Capture the cell that displays the provided text and extract its [X, Y] central coordinate. 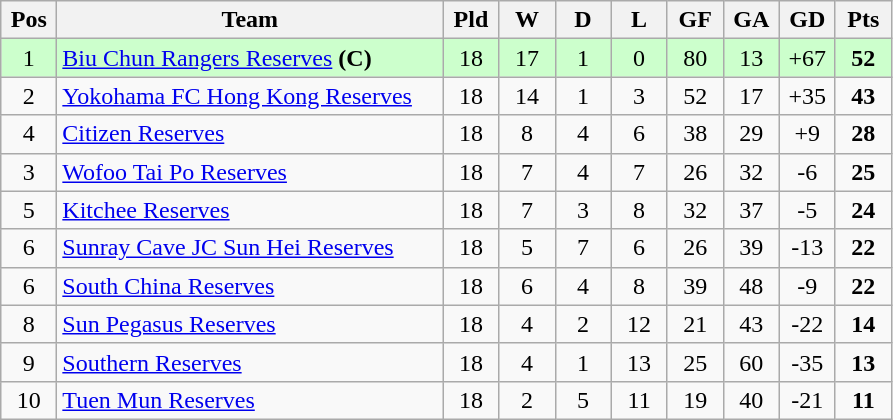
Citizen Reserves [250, 134]
Pld [471, 20]
-21 [807, 400]
-6 [807, 172]
80 [695, 58]
Pts [863, 20]
Tuen Mun Reserves [250, 400]
Team [250, 20]
21 [695, 324]
Southern Reserves [250, 362]
D [583, 20]
Sun Pegasus Reserves [250, 324]
Kitchee Reserves [250, 210]
48 [751, 286]
+35 [807, 96]
Wofoo Tai Po Reserves [250, 172]
-5 [807, 210]
9 [29, 362]
29 [751, 134]
GF [695, 20]
Pos [29, 20]
19 [695, 400]
+9 [807, 134]
-9 [807, 286]
Biu Chun Rangers Reserves (C) [250, 58]
South China Reserves [250, 286]
10 [29, 400]
24 [863, 210]
37 [751, 210]
-22 [807, 324]
38 [695, 134]
12 [639, 324]
L [639, 20]
-13 [807, 248]
Sunray Cave JC Sun Hei Reserves [250, 248]
0 [639, 58]
28 [863, 134]
GD [807, 20]
GA [751, 20]
40 [751, 400]
+67 [807, 58]
60 [751, 362]
Yokohama FC Hong Kong Reserves [250, 96]
-35 [807, 362]
W [527, 20]
